Capture the cell that displays the provided text and extract its (x, y) central coordinate. 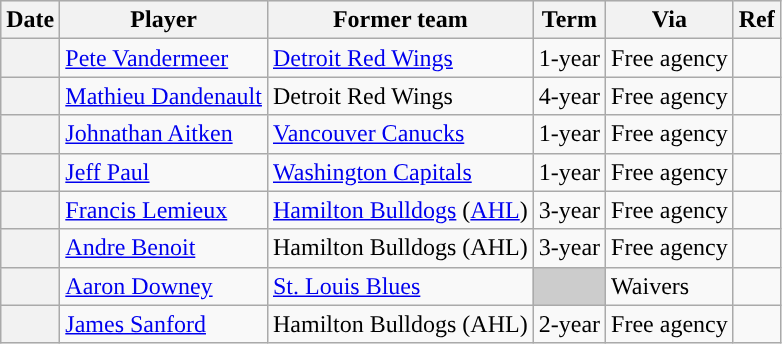
Waivers (670, 286)
2-year (569, 324)
Former team (400, 20)
Ref (756, 20)
Player (164, 20)
Jeff Paul (164, 172)
Via (670, 20)
4-year (569, 96)
Mathieu Dandenault (164, 96)
Term (569, 20)
Johnathan Aitken (164, 134)
Aaron Downey (164, 286)
Date (30, 20)
Vancouver Canucks (400, 134)
Andre Benoit (164, 248)
James Sanford (164, 324)
Francis Lemieux (164, 210)
St. Louis Blues (400, 286)
Pete Vandermeer (164, 58)
Washington Capitals (400, 172)
